Return the (X, Y) coordinate for the center point of the cell that contains the specified text.  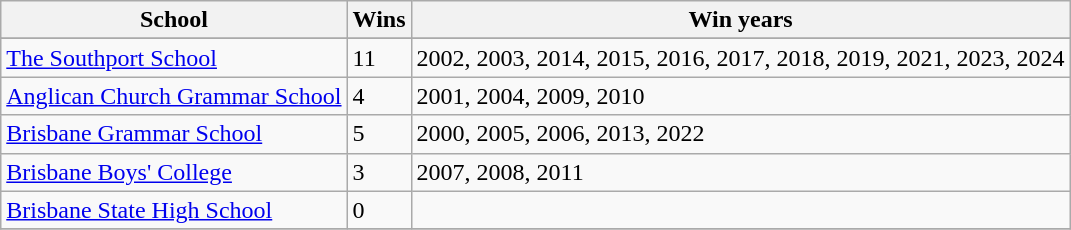
Win years (740, 20)
5 (379, 134)
Anglican Church Grammar School (174, 96)
School (174, 20)
The Southport School (174, 58)
2001, 2004, 2009, 2010 (740, 96)
2002, 2003, 2014, 2015, 2016, 2017, 2018, 2019, 2021, 2023, 2024 (740, 58)
Brisbane Grammar School (174, 134)
3 (379, 172)
4 (379, 96)
0 (379, 210)
Brisbane State High School (174, 210)
11 (379, 58)
Brisbane Boys' College (174, 172)
Wins (379, 20)
2007, 2008, 2011 (740, 172)
2000, 2005, 2006, 2013, 2022 (740, 134)
